Provide the (x, y) coordinate of the cell's center where the given text is located.  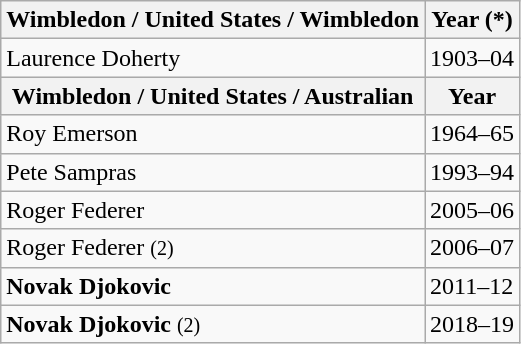
2011–12 (472, 286)
Year (472, 96)
Wimbledon / United States / Wimbledon (213, 20)
2006–07 (472, 248)
Pete Sampras (213, 172)
Roger Federer (213, 210)
Novak Djokovic (2) (213, 324)
1993–94 (472, 172)
Roger Federer (2) (213, 248)
1903–04 (472, 58)
Roy Emerson (213, 134)
2018–19 (472, 324)
Novak Djokovic (213, 286)
2005–06 (472, 210)
Wimbledon / United States / Australian (213, 96)
Laurence Doherty (213, 58)
Year (*) (472, 20)
1964–65 (472, 134)
